Determine the [x, y] coordinate at the center of the cell enclosing the given text.  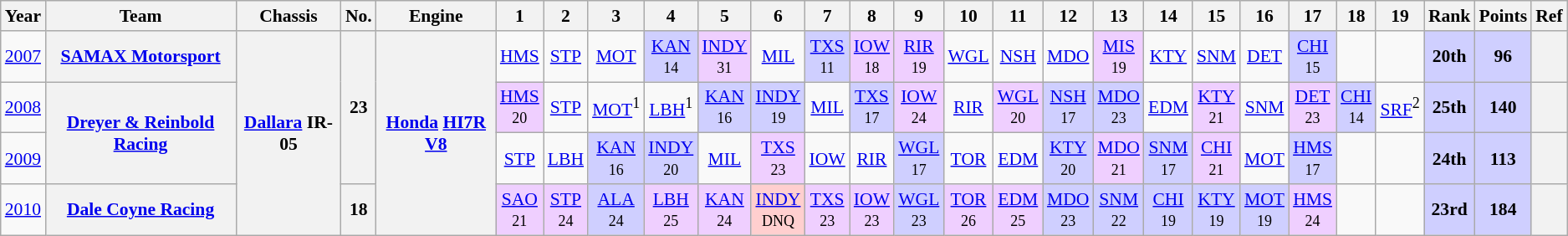
11 [1019, 16]
LBH25 [671, 209]
KTY [1168, 57]
HMS20 [520, 107]
140 [1503, 107]
Dreyer & Reinbold Racing [140, 133]
2007 [23, 57]
LBH1 [671, 107]
96 [1503, 57]
17 [1313, 16]
113 [1503, 159]
MIS19 [1119, 57]
15 [1216, 16]
LBH [565, 159]
CHI14 [1356, 107]
5 [724, 16]
IOW24 [918, 107]
13 [1119, 16]
NSH [1019, 57]
Team [140, 16]
184 [1503, 209]
2008 [23, 107]
2010 [23, 209]
DET23 [1313, 107]
WGL23 [918, 209]
ALA24 [615, 209]
HMS [520, 57]
WGL [968, 57]
Engine [437, 16]
4 [671, 16]
IOW23 [871, 209]
CHI21 [1216, 159]
14 [1168, 16]
TOR26 [968, 209]
2 [565, 16]
STP24 [565, 209]
SRF2 [1400, 107]
NSH17 [1069, 107]
KAN24 [724, 209]
Ref [1549, 16]
KTY20 [1069, 159]
SNM17 [1168, 159]
CHI19 [1168, 209]
3 [615, 16]
HMS24 [1313, 209]
TXS17 [871, 107]
10 [968, 16]
INDY19 [778, 107]
24th [1450, 159]
1 [520, 16]
INDY31 [724, 57]
DET [1264, 57]
IOW [828, 159]
Rank [1450, 16]
RIR19 [918, 57]
SAMAX Motorsport [140, 57]
9 [918, 16]
CHI15 [1313, 57]
Chassis [289, 16]
16 [1264, 16]
SNM22 [1119, 209]
MOT1 [615, 107]
TXS11 [828, 57]
KTY21 [1216, 107]
20th [1450, 57]
MDO [1069, 57]
WGL17 [918, 159]
INDY20 [671, 159]
25th [1450, 107]
23 [359, 107]
Points [1503, 16]
Dale Coyne Racing [140, 209]
8 [871, 16]
7 [828, 16]
12 [1069, 16]
MOT19 [1264, 209]
Year [23, 16]
HMS17 [1313, 159]
KAN14 [671, 57]
EDM25 [1019, 209]
KTY19 [1216, 209]
2009 [23, 159]
INDYDNQ [778, 209]
23rd [1450, 209]
Dallara IR-05 [289, 133]
Honda HI7R V8 [437, 133]
6 [778, 16]
No. [359, 16]
TOR [968, 159]
MDO21 [1119, 159]
19 [1400, 16]
IOW18 [871, 57]
SAO21 [520, 209]
WGL20 [1019, 107]
